Determine the [x, y] coordinate at the center of the cell enclosing the given text.  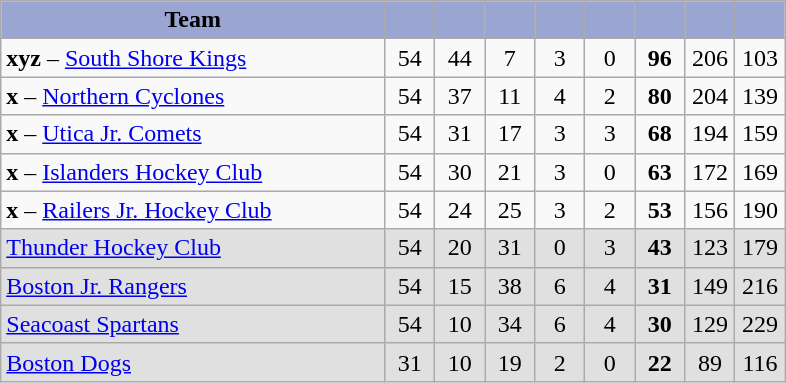
11 [510, 96]
89 [710, 362]
44 [460, 58]
68 [660, 134]
129 [710, 324]
25 [510, 210]
194 [710, 134]
123 [710, 248]
22 [660, 362]
x – Northern Cyclones [193, 96]
63 [660, 172]
21 [510, 172]
15 [460, 286]
20 [460, 248]
149 [710, 286]
xyz – South Shore Kings [193, 58]
x – Railers Jr. Hockey Club [193, 210]
204 [710, 96]
x – Islanders Hockey Club [193, 172]
156 [710, 210]
179 [760, 248]
190 [760, 210]
139 [760, 96]
206 [710, 58]
Boston Jr. Rangers [193, 286]
24 [460, 210]
169 [760, 172]
116 [760, 362]
x – Utica Jr. Comets [193, 134]
43 [660, 248]
172 [710, 172]
19 [510, 362]
Thunder Hockey Club [193, 248]
Team [193, 20]
34 [510, 324]
96 [660, 58]
38 [510, 286]
216 [760, 286]
7 [510, 58]
229 [760, 324]
Seacoast Spartans [193, 324]
Boston Dogs [193, 362]
80 [660, 96]
17 [510, 134]
159 [760, 134]
37 [460, 96]
103 [760, 58]
53 [660, 210]
